Determine the [X, Y] coordinate at the center of the cell enclosing the given text.  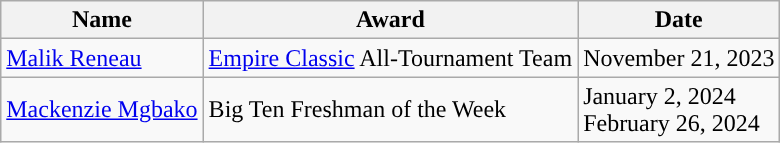
Name [102, 20]
Award [390, 20]
Mackenzie Mgbako [102, 110]
January 2, 2024 February 26, 2024 [679, 110]
Big Ten Freshman of the Week [390, 110]
Empire Classic All-Tournament Team [390, 58]
Malik Reneau [102, 58]
Date [679, 20]
November 21, 2023 [679, 58]
